Identify which cell holds the provided text, then report its (X, Y) central coordinate. 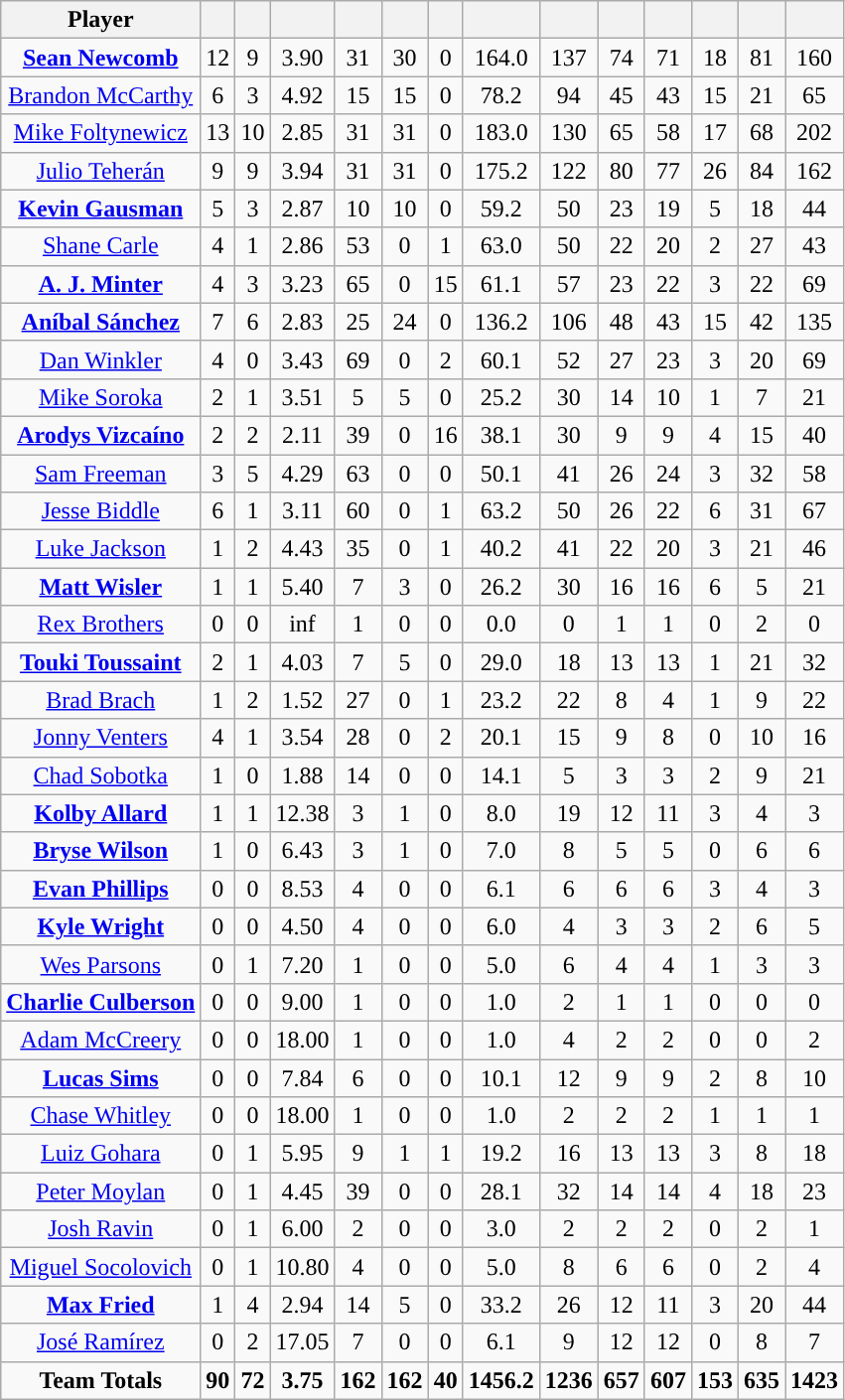
130 (568, 133)
Evan Phillips (101, 889)
10.1 (500, 1077)
81 (763, 58)
657 (622, 1380)
3.0 (500, 1229)
59.2 (500, 209)
202 (814, 133)
164.0 (500, 58)
Charlie Culberson (101, 1002)
60.1 (500, 359)
3.94 (302, 171)
29.0 (500, 662)
106 (568, 322)
José Ramírez (101, 1342)
60 (357, 511)
Player (101, 20)
45 (622, 95)
Matt Wisler (101, 587)
122 (568, 171)
68 (763, 133)
94 (568, 95)
Dan Winkler (101, 359)
Jonny Venters (101, 738)
9.00 (302, 1002)
2.94 (302, 1305)
Chad Sobotka (101, 775)
4.29 (302, 474)
4.43 (302, 549)
57 (568, 284)
Max Fried (101, 1305)
3.23 (302, 284)
2.86 (302, 246)
7.84 (302, 1077)
63.2 (500, 511)
3.43 (302, 359)
3.75 (302, 1380)
175.2 (500, 171)
2.87 (302, 209)
84 (763, 171)
28 (357, 738)
72 (252, 1380)
80 (622, 171)
1.88 (302, 775)
1236 (568, 1380)
46 (814, 549)
40.2 (500, 549)
61.1 (500, 284)
153 (715, 1380)
183.0 (500, 133)
8.0 (500, 813)
19.2 (500, 1154)
4.92 (302, 95)
2.11 (302, 435)
137 (568, 58)
135 (814, 322)
42 (763, 322)
Sean Newcomb (101, 58)
33.2 (500, 1305)
74 (622, 58)
Shane Carle (101, 246)
20.1 (500, 738)
Adam McCreery (101, 1040)
48 (622, 322)
Sam Freeman (101, 474)
Kevin Gausman (101, 209)
Touki Toussaint (101, 662)
Aníbal Sánchez (101, 322)
6.43 (302, 851)
Peter Moylan (101, 1191)
3.11 (302, 511)
4.50 (302, 926)
14.1 (500, 775)
63.0 (500, 246)
25 (357, 322)
Mike Soroka (101, 397)
3.54 (302, 738)
4.03 (302, 662)
Chase Whitley (101, 1116)
7.20 (302, 964)
17 (715, 133)
63 (357, 474)
Wes Parsons (101, 964)
1.52 (302, 700)
Jesse Biddle (101, 511)
1423 (814, 1380)
4.45 (302, 1191)
5.40 (302, 587)
26.2 (500, 587)
Luiz Gohara (101, 1154)
Arodys Vizcaíno (101, 435)
6.00 (302, 1229)
2.85 (302, 133)
53 (357, 246)
3.90 (302, 58)
Lucas Sims (101, 1077)
50.1 (500, 474)
10.80 (302, 1267)
2.83 (302, 322)
12.38 (302, 813)
90 (218, 1380)
38.1 (500, 435)
A. J. Minter (101, 284)
Brandon McCarthy (101, 95)
52 (568, 359)
7.0 (500, 851)
Josh Ravin (101, 1229)
0.0 (500, 625)
1456.2 (500, 1380)
Julio Teherán (101, 171)
Brad Brach (101, 700)
607 (667, 1380)
25.2 (500, 397)
71 (667, 58)
3.51 (302, 397)
Kolby Allard (101, 813)
23.2 (500, 700)
6.0 (500, 926)
Team Totals (101, 1380)
Luke Jackson (101, 549)
78.2 (500, 95)
8.53 (302, 889)
Mike Foltynewicz (101, 133)
136.2 (500, 322)
28.1 (500, 1191)
35 (357, 549)
Kyle Wright (101, 926)
Miguel Socolovich (101, 1267)
67 (814, 511)
17.05 (302, 1342)
Bryse Wilson (101, 851)
160 (814, 58)
Rex Brothers (101, 625)
inf (302, 625)
635 (763, 1380)
77 (667, 171)
5.95 (302, 1154)
